Detect which cell encompasses the target text, then output its [x, y] center coordinate. 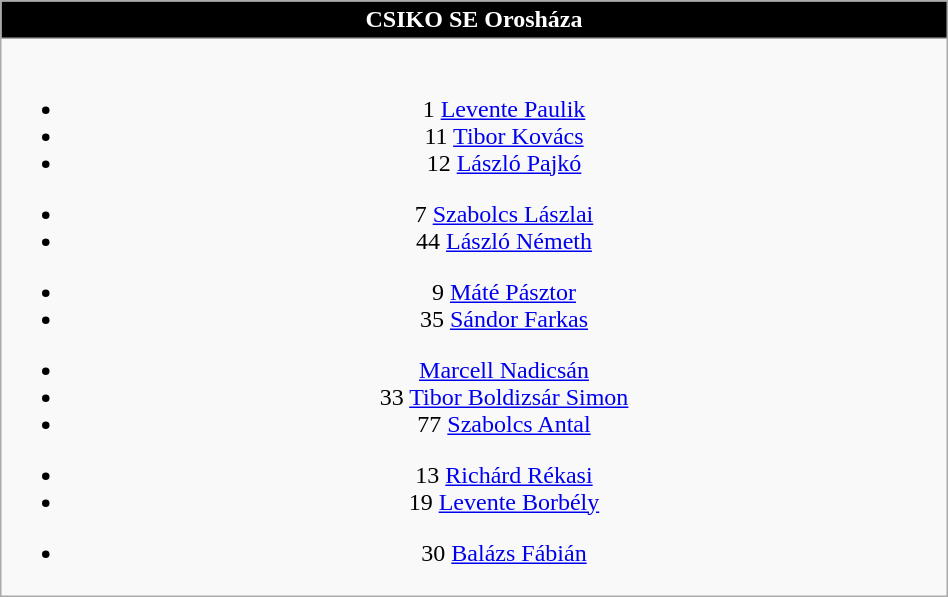
CSIKO SE Orosháza [474, 20]
